Return the [X, Y] coordinate for the center point of the cell that contains the specified text.  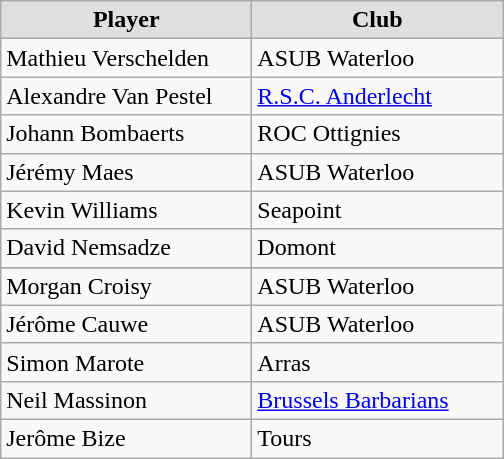
Club [378, 20]
Seapoint [378, 210]
Mathieu Verschelden [126, 58]
Alexandre Van Pestel [126, 96]
ROC Ottignies [378, 134]
Jérémy Maes [126, 172]
Jérôme Cauwe [126, 324]
Kevin Williams [126, 210]
Domont [378, 248]
David Nemsadze [126, 248]
R.S.C. Anderlecht [378, 96]
Arras [378, 362]
Tours [378, 438]
Johann Bombaerts [126, 134]
Jerôme Bize [126, 438]
Neil Massinon [126, 400]
Simon Marote [126, 362]
Morgan Croisy [126, 286]
Brussels Barbarians [378, 400]
Player [126, 20]
